Find where the given text appears and provide that cell's center as (X, Y) coordinate. 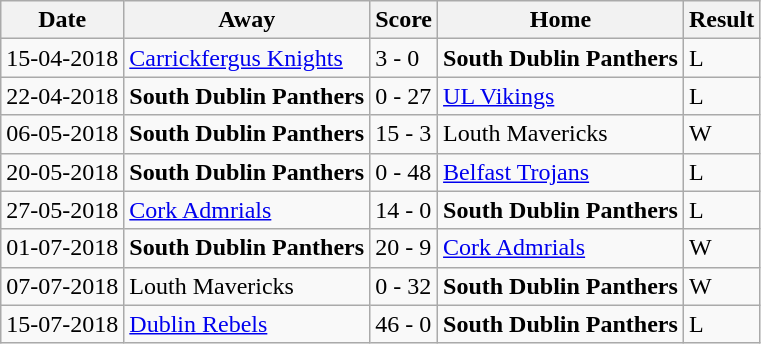
Home (561, 20)
Carrickfergus Knights (247, 58)
0 - 48 (404, 172)
07-07-2018 (62, 286)
Result (721, 20)
Away (247, 20)
46 - 0 (404, 324)
06-05-2018 (62, 134)
0 - 27 (404, 96)
20-05-2018 (62, 172)
14 - 0 (404, 210)
15-07-2018 (62, 324)
Belfast Trojans (561, 172)
15 - 3 (404, 134)
15-04-2018 (62, 58)
20 - 9 (404, 248)
Score (404, 20)
27-05-2018 (62, 210)
3 - 0 (404, 58)
01-07-2018 (62, 248)
UL Vikings (561, 96)
Dublin Rebels (247, 324)
Date (62, 20)
0 - 32 (404, 286)
22-04-2018 (62, 96)
